Provide the (x, y) coordinate of the cell's center where the given text is located.  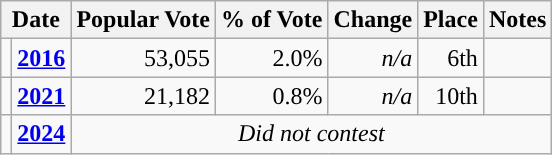
Did not contest (312, 134)
Popular Vote (144, 20)
Date (36, 20)
2024 (42, 134)
2016 (42, 58)
2.0% (272, 58)
21,182 (144, 96)
0.8% (272, 96)
% of Vote (272, 20)
53,055 (144, 58)
Place (451, 20)
2021 (42, 96)
6th (451, 58)
Notes (517, 20)
Change (373, 20)
10th (451, 96)
